Provide the (x, y) coordinate of the cell's center where the given text is located.  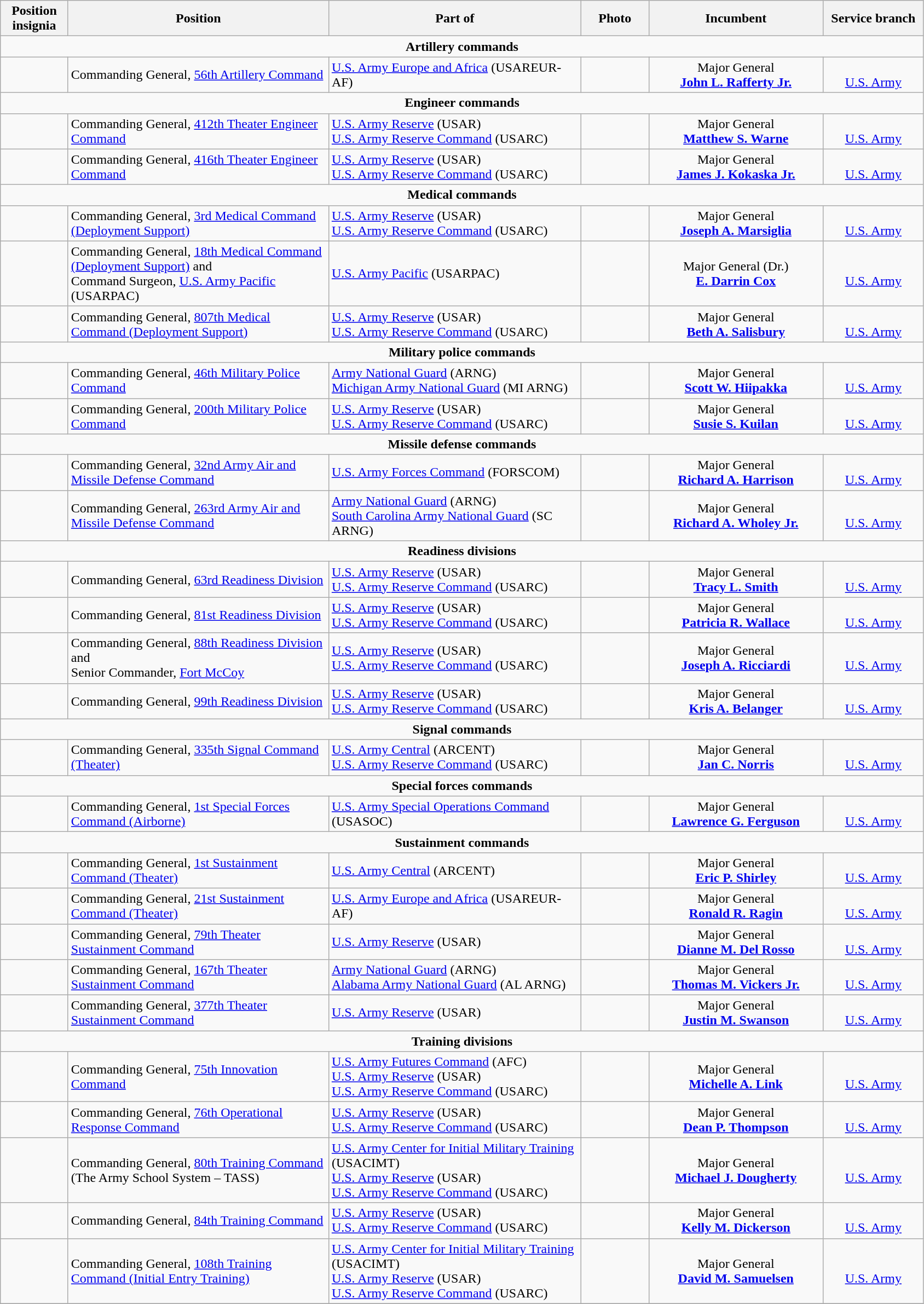
Major GeneralJames J. Kokaska Jr. (736, 166)
Incumbent (736, 19)
Commanding General, 108th Training Command (Initial Entry Training) (198, 1271)
Major GeneralDianne M. Del Rosso (736, 942)
Major GeneralMichael J. Dougherty (736, 1170)
Major GeneralSusie S. Kuilan (736, 416)
U.S. Army Pacific (USARPAC) (454, 274)
Artillery commands (462, 47)
Major GeneralThomas M. Vickers Jr. (736, 978)
Major GeneralTracy L. Smith (736, 579)
Major GeneralScott W. Hiipakka (736, 380)
Commanding General, 263rd Army Air and Missile Defense Command (198, 516)
Commanding General, 416th Theater Engineer Command (198, 166)
Major GeneralRonald R. Ragin (736, 905)
Commanding General, 79th Theater Sustainment Command (198, 942)
Military police commands (462, 352)
Commanding General, 99th Readiness Division (198, 701)
Major GeneralJoseph A. Marsiglia (736, 223)
Commanding General, 807th Medical Command (Deployment Support) (198, 324)
Major GeneralEric P. Shirley (736, 870)
Army National Guard (ARNG) South Carolina Army National Guard (SC ARNG) (454, 516)
Commanding General, 1st Special Forces Command (Airborne) (198, 813)
Major GeneralDean P. Thompson (736, 1120)
Part of (454, 19)
U.S. Army Forces Command (FORSCOM) (454, 473)
Major GeneralMatthew S. Warne (736, 131)
Commanding General, 63rd Readiness Division (198, 579)
U.S. Army Futures Command (AFC) U.S. Army Reserve (USAR) U.S. Army Reserve Command (USARC) (454, 1077)
Missile defense commands (462, 445)
Major GeneralJoseph A. Ricciardi (736, 658)
Commanding General, 18th Medical Command (Deployment Support) andCommand Surgeon, U.S. Army Pacific (USARPAC) (198, 274)
Commanding General, 412th Theater Engineer Command (198, 131)
Major GeneralBeth A. Salisbury (736, 324)
Major GeneralRichard A. Harrison (736, 473)
Commanding General, 84th Training Command (198, 1221)
Commanding General, 200th Military Police Command (198, 416)
Commanding General, 56th Artillery Command (198, 74)
Commanding General, 81st Readiness Division (198, 615)
Major General (Dr.)E. Darrin Cox (736, 274)
Major GeneralPatricia R. Wallace (736, 615)
Commanding General, 46th Military Police Command (198, 380)
U.S. Army Central (ARCENT) (454, 870)
Medical commands (462, 195)
Major GeneralJan C. Norris (736, 758)
Service branch (874, 19)
Commanding General, 377th Theater Sustainment Command (198, 1013)
Commanding General, 75th Innovation Command (198, 1077)
Engineer commands (462, 103)
Position (198, 19)
Major GeneralJohn L. Rafferty Jr. (736, 74)
Photo (615, 19)
Commanding General, 21st Sustainment Command (Theater) (198, 905)
Major GeneralDavid M. Samuelsen (736, 1271)
Commanding General, 76th Operational Response Command (198, 1120)
Major GeneralJustin M. Swanson (736, 1013)
Major GeneralKelly M. Dickerson (736, 1221)
Major GeneralKris A. Belanger (736, 701)
Major GeneralRichard A. Wholey Jr. (736, 516)
Army National Guard (ARNG) Alabama Army National Guard (AL ARNG) (454, 978)
Commanding General, 335th Signal Command (Theater) (198, 758)
U.S. Army Central (ARCENT) U.S. Army Reserve Command (USARC) (454, 758)
Commanding General, 88th Readiness Division andSenior Commander, Fort McCoy (198, 658)
U.S. Army Special Operations Command (USASOC) (454, 813)
Army National Guard (ARNG) Michigan Army National Guard (MI ARNG) (454, 380)
Major GeneralMichelle A. Link (736, 1077)
Special forces commands (462, 786)
Sustainment commands (462, 842)
Commanding General, 80th Training Command (The Army School System – TASS) (198, 1170)
Signal commands (462, 729)
Commanding General, 167th Theater Sustainment Command (198, 978)
Position insignia (34, 19)
Commanding General, 3rd Medical Command (Deployment Support) (198, 223)
Readiness divisions (462, 551)
Major GeneralLawrence G. Ferguson (736, 813)
Commanding General, 1st Sustainment Command (Theater) (198, 870)
Training divisions (462, 1041)
Commanding General, 32nd Army Air and Missile Defense Command (198, 473)
